From the cell containing the given text, extract its center point as [x, y] coordinate. 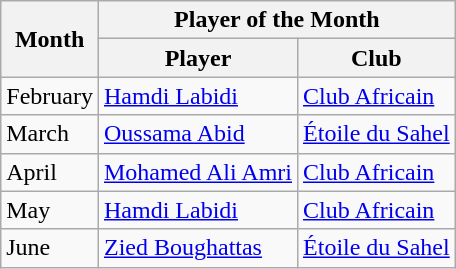
Club [377, 58]
April [50, 172]
February [50, 96]
Month [50, 39]
June [50, 248]
March [50, 134]
Zied Boughattas [198, 248]
Player [198, 58]
May [50, 210]
Mohamed Ali Amri [198, 172]
Player of the Month [276, 20]
Oussama Abid [198, 134]
